Identify which cell holds the provided text, then report its (x, y) central coordinate. 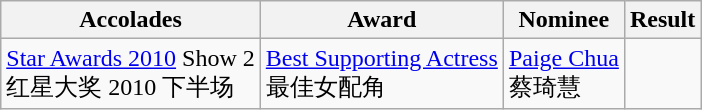
Accolades (131, 20)
Result (662, 20)
Paige Chua 蔡琦慧 (564, 74)
Star Awards 2010 Show 2 红星大奖 2010 下半场 (131, 74)
Award (382, 20)
Best Supporting Actress 最佳女配角 (382, 74)
Nominee (564, 20)
